Detect which cell encompasses the target text, then output its [X, Y] center coordinate. 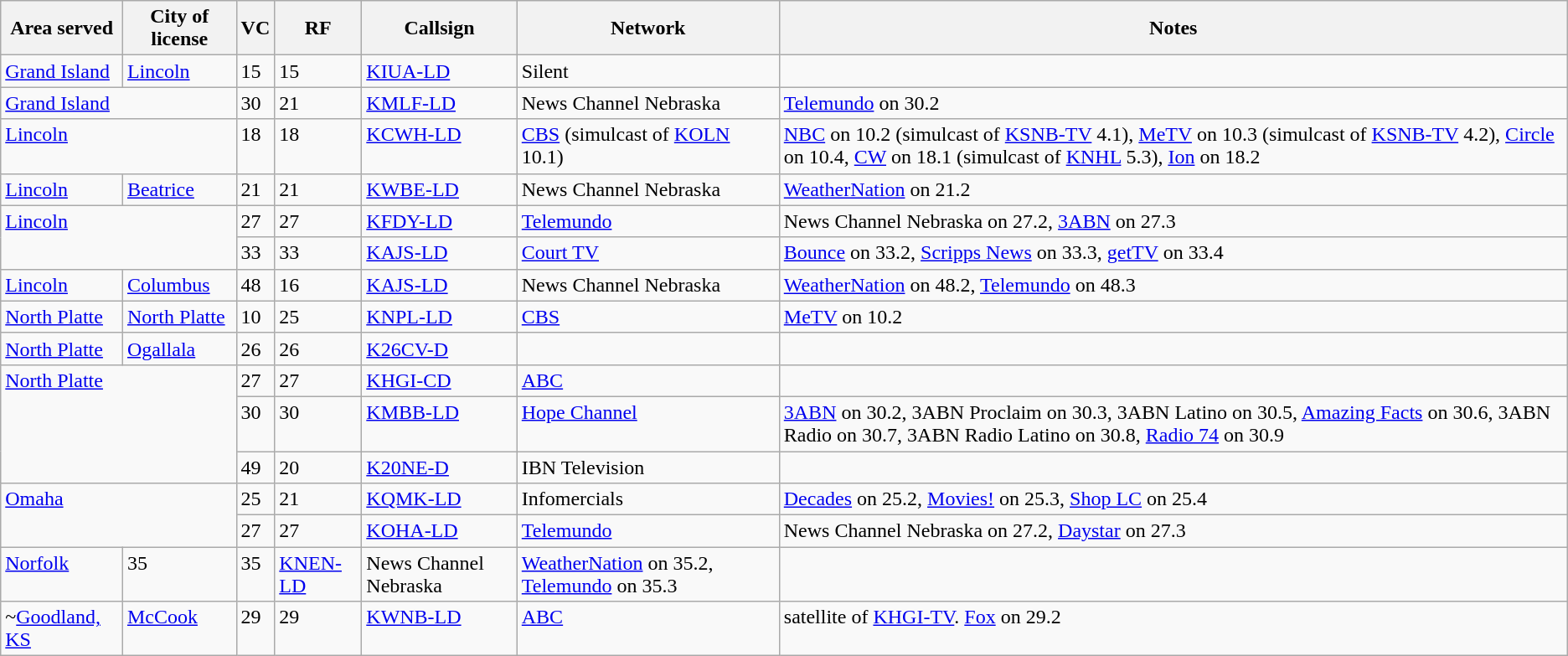
Decades on 25.2, Movies! on 25.3, Shop LC on 25.4 [1173, 499]
KMBB-LD [439, 424]
Infomercials [648, 499]
KFDY-LD [439, 221]
KNPL-LD [439, 317]
RF [318, 28]
Ogallala [179, 349]
20 [318, 467]
MeTV on 10.2 [1173, 317]
Area served [62, 28]
KMLF-LD [439, 103]
Court TV [648, 253]
48 [255, 285]
VC [255, 28]
K26CV-D [439, 349]
CBS [648, 317]
16 [318, 285]
3ABN on 30.2, 3ABN Proclaim on 30.3, 3ABN Latino on 30.5, Amazing Facts on 30.6, 3ABN Radio on 30.7, 3ABN Radio Latino on 30.8, Radio 74 on 30.9 [1173, 424]
Bounce on 33.2, Scripps News on 33.3, getTV on 33.4 [1173, 253]
Silent [648, 71]
McCook [179, 628]
News Channel Nebraska on 27.2, 3ABN on 27.3 [1173, 221]
KOHA-LD [439, 531]
Hope Channel [648, 424]
WeatherNation on 21.2 [1173, 189]
KQMK-LD [439, 499]
Omaha [119, 515]
NBC on 10.2 (simulcast of KSNB-TV 4.1), MeTV on 10.3 (simulcast of KSNB-TV 4.2), Circle on 10.4, CW on 18.1 (simulcast of KNHL 5.3), Ion on 18.2 [1173, 146]
K20NE-D [439, 467]
KNEN-LD [318, 575]
~Goodland, KS [62, 628]
Columbus [179, 285]
KWBE-LD [439, 189]
Network [648, 28]
49 [255, 467]
City of license [179, 28]
WeatherNation on 48.2, Telemundo on 48.3 [1173, 285]
satellite of KHGI-TV. Fox on 29.2 [1173, 628]
Notes [1173, 28]
Callsign [439, 28]
KIUA-LD [439, 71]
CBS (simulcast of KOLN 10.1) [648, 146]
KWNB-LD [439, 628]
WeatherNation on 35.2, Telemundo on 35.3 [648, 575]
Beatrice [179, 189]
KCWH-LD [439, 146]
Telemundo on 30.2 [1173, 103]
10 [255, 317]
News Channel Nebraska on 27.2, Daystar on 27.3 [1173, 531]
KHGI-CD [439, 380]
Norfolk [62, 575]
IBN Television [648, 467]
